Output the [x, y] coordinate of the center of the cell containing the given text.  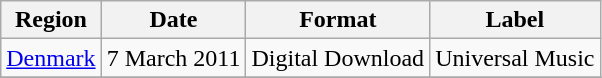
Label [515, 20]
Region [51, 20]
Date [174, 20]
Denmark [51, 58]
Format [338, 20]
Universal Music [515, 58]
Digital Download [338, 58]
7 March 2011 [174, 58]
